Identify which cell holds the provided text, then report its [X, Y] central coordinate. 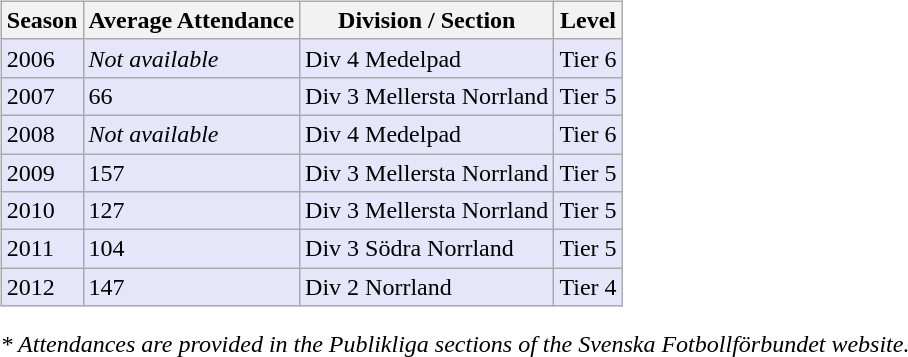
2010 [42, 211]
2012 [42, 287]
2009 [42, 173]
Level [588, 20]
147 [192, 287]
127 [192, 211]
2008 [42, 134]
2011 [42, 249]
157 [192, 173]
2006 [42, 58]
66 [192, 96]
Div 3 Södra Norrland [427, 249]
Division / Section [427, 20]
Average Attendance [192, 20]
Tier 4 [588, 287]
2007 [42, 96]
Season [42, 20]
104 [192, 249]
Div 2 Norrland [427, 287]
